From the cell containing the given text, extract its center point as [x, y] coordinate. 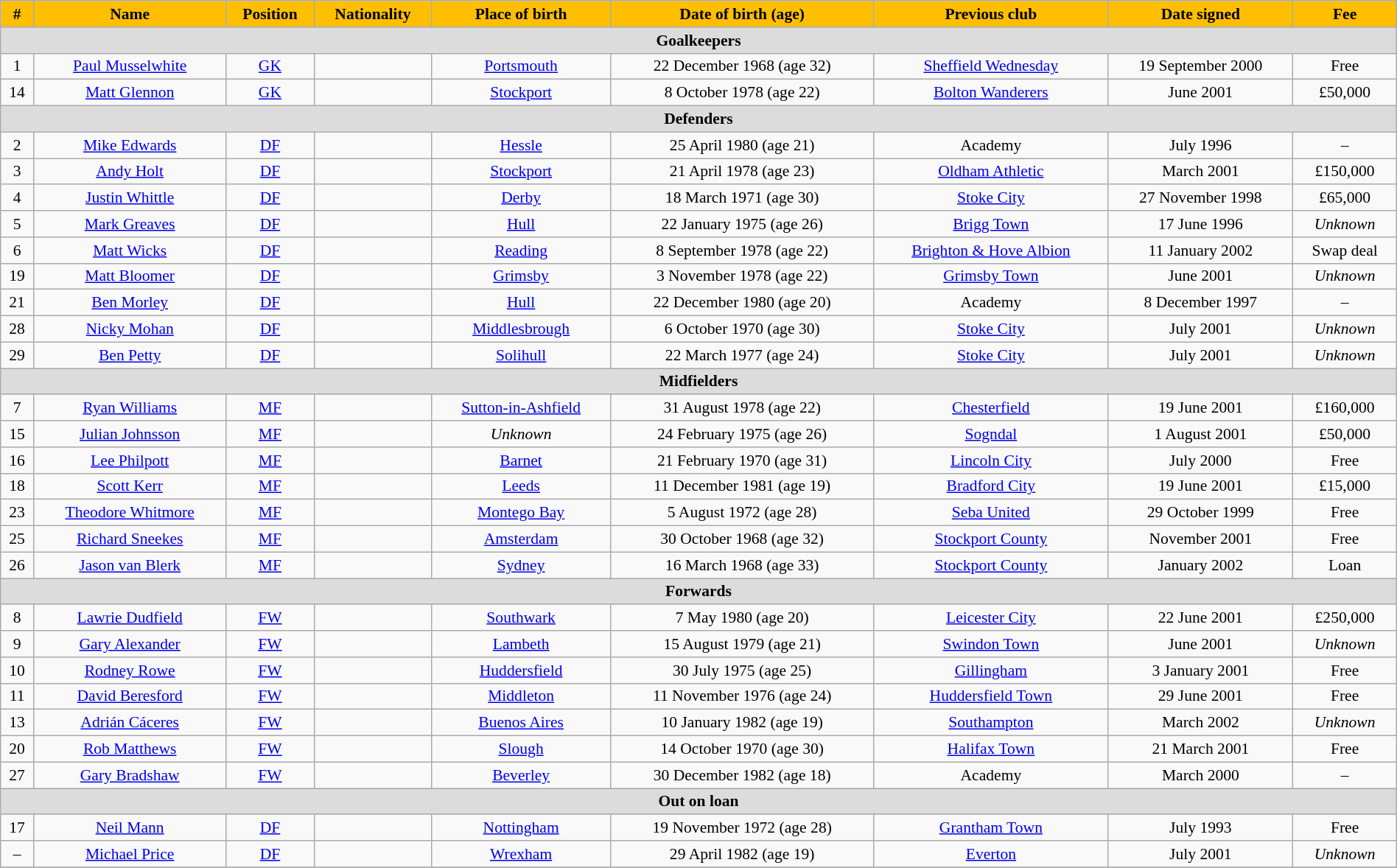
Grimsby Town [991, 276]
31 August 1978 (age 22) [742, 408]
£15,000 [1345, 486]
Ryan Williams [130, 408]
Swindon Town [991, 644]
8 September 1978 (age 22) [742, 251]
15 [18, 434]
Loan [1345, 565]
6 [18, 251]
Paul Musselwhite [130, 66]
21 [18, 303]
Lambeth [522, 644]
£65,000 [1345, 198]
Defenders [698, 119]
30 July 1975 (age 25) [742, 671]
22 December 1980 (age 20) [742, 303]
Jason van Blerk [130, 565]
Sogndal [991, 434]
Portsmouth [522, 66]
Previous club [991, 14]
15 August 1979 (age 21) [742, 644]
23 [18, 513]
26 [18, 565]
16 March 1968 (age 33) [742, 565]
Middlesbrough [522, 329]
19 September 2000 [1201, 66]
Barnet [522, 461]
Adrián Cáceres [130, 723]
Grantham Town [991, 828]
Bradford City [991, 486]
Grimsby [522, 276]
Matt Glennon [130, 93]
5 [18, 224]
29 June 2001 [1201, 696]
Hessle [522, 145]
19 [18, 276]
25 [18, 539]
10 January 1982 (age 19) [742, 723]
Out on loan [698, 802]
July 1996 [1201, 145]
Brigg Town [991, 224]
Position [270, 14]
25 April 1980 (age 21) [742, 145]
21 February 1970 (age 31) [742, 461]
March 2001 [1201, 172]
£160,000 [1345, 408]
Slough [522, 749]
1 [18, 66]
Nottingham [522, 828]
29 October 1999 [1201, 513]
Forwards [698, 592]
Julian Johnsson [130, 434]
6 October 1970 (age 30) [742, 329]
19 November 1972 (age 28) [742, 828]
22 December 1968 (age 32) [742, 66]
21 March 2001 [1201, 749]
29 [18, 355]
Montego Bay [522, 513]
David Beresford [130, 696]
Beverley [522, 775]
Southampton [991, 723]
Fee [1345, 14]
March 2002 [1201, 723]
Huddersfield [522, 671]
Southwark [522, 618]
Amsterdam [522, 539]
10 [18, 671]
January 2002 [1201, 565]
Justin Whittle [130, 198]
Goalkeepers [698, 41]
Seba United [991, 513]
16 [18, 461]
20 [18, 749]
22 June 2001 [1201, 618]
24 February 1975 (age 26) [742, 434]
18 March 1971 (age 30) [742, 198]
Scott Kerr [130, 486]
November 2001 [1201, 539]
Chesterfield [991, 408]
7 [18, 408]
Gillingham [991, 671]
11 November 1976 (age 24) [742, 696]
14 [18, 93]
17 [18, 828]
2 [18, 145]
Oldham Athletic [991, 172]
Solihull [522, 355]
Leicester City [991, 618]
22 January 1975 (age 26) [742, 224]
Huddersfield Town [991, 696]
Bolton Wanderers [991, 93]
Matt Wicks [130, 251]
Rob Matthews [130, 749]
£150,000 [1345, 172]
9 [18, 644]
Sheffield Wednesday [991, 66]
Sydney [522, 565]
3 [18, 172]
Place of birth [522, 14]
Michael Price [130, 854]
14 October 1970 (age 30) [742, 749]
8 [18, 618]
8 December 1997 [1201, 303]
Lincoln City [991, 461]
Gary Alexander [130, 644]
Neil Mann [130, 828]
Mike Edwards [130, 145]
Brighton & Hove Albion [991, 251]
Theodore Whitmore [130, 513]
5 August 1972 (age 28) [742, 513]
13 [18, 723]
Richard Sneekes [130, 539]
Matt Bloomer [130, 276]
30 October 1968 (age 32) [742, 539]
11 January 2002 [1201, 251]
29 April 1982 (age 19) [742, 854]
4 [18, 198]
Sutton-in-Ashfield [522, 408]
3 January 2001 [1201, 671]
Nationality [373, 14]
18 [18, 486]
7 May 1980 (age 20) [742, 618]
Ben Morley [130, 303]
Nicky Mohan [130, 329]
Midfielders [698, 382]
Gary Bradshaw [130, 775]
Reading [522, 251]
Halifax Town [991, 749]
Ben Petty [130, 355]
Mark Greaves [130, 224]
3 November 1978 (age 22) [742, 276]
£250,000 [1345, 618]
Name [130, 14]
1 August 2001 [1201, 434]
Rodney Rowe [130, 671]
Buenos Aires [522, 723]
28 [18, 329]
July 1993 [1201, 828]
Swap deal [1345, 251]
Andy Holt [130, 172]
Middleton [522, 696]
22 March 1977 (age 24) [742, 355]
27 November 1998 [1201, 198]
July 2000 [1201, 461]
Date of birth (age) [742, 14]
March 2000 [1201, 775]
11 [18, 696]
30 December 1982 (age 18) [742, 775]
11 December 1981 (age 19) [742, 486]
27 [18, 775]
17 June 1996 [1201, 224]
Lawrie Dudfield [130, 618]
Date signed [1201, 14]
8 October 1978 (age 22) [742, 93]
Everton [991, 854]
Derby [522, 198]
Wrexham [522, 854]
21 April 1978 (age 23) [742, 172]
Lee Philpott [130, 461]
Leeds [522, 486]
# [18, 14]
